Return (X, Y) of the center of cell containing provided text 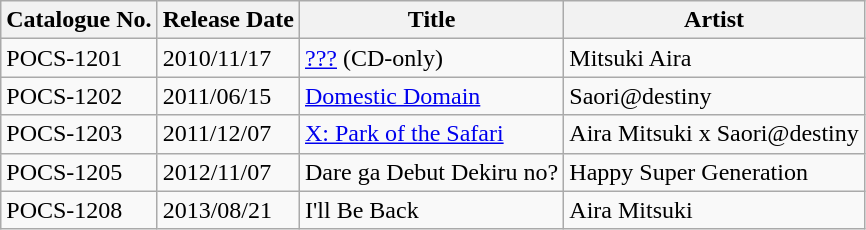
X: Park of the Safari (431, 134)
I'll Be Back (431, 210)
Saori@destiny (714, 96)
POCS-1201 (79, 58)
POCS-1205 (79, 172)
Happy Super Generation (714, 172)
Aira Mitsuki (714, 210)
Domestic Domain (431, 96)
POCS-1202 (79, 96)
Catalogue No. (79, 20)
Artist (714, 20)
Release Date (228, 20)
??? (CD-only) (431, 58)
2013/08/21 (228, 210)
Dare ga Debut Dekiru no? (431, 172)
Mitsuki Aira (714, 58)
2011/12/07 (228, 134)
POCS-1208 (79, 210)
2011/06/15 (228, 96)
2010/11/17 (228, 58)
Title (431, 20)
Aira Mitsuki x Saori@destiny (714, 134)
POCS-1203 (79, 134)
2012/11/07 (228, 172)
